For the text-containing cell, return its midpoint in [X, Y] coordinate format. 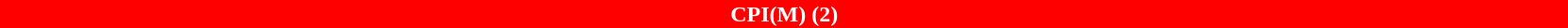
CPI(M) (2) [784, 14]
